Locate the cell with the specified text and output its [X, Y] center coordinate. 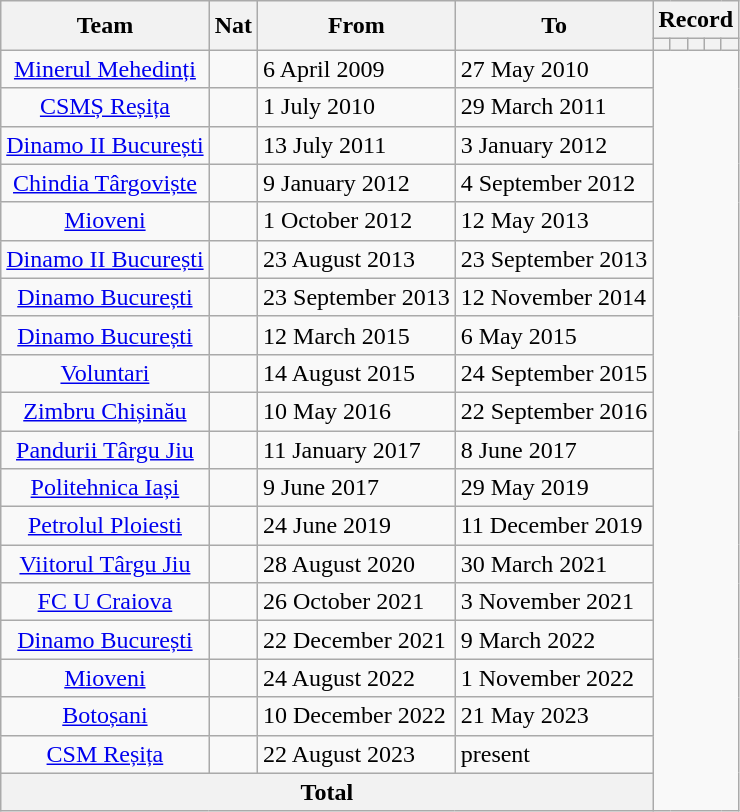
Record [696, 20]
Chindia Târgoviște [105, 183]
10 May 2016 [357, 411]
11 January 2017 [357, 449]
29 March 2011 [554, 107]
21 May 2023 [554, 716]
1 November 2022 [554, 678]
To [554, 26]
13 July 2011 [357, 145]
Botoșani [105, 716]
Team [105, 26]
9 March 2022 [554, 640]
Total [327, 792]
14 August 2015 [357, 373]
9 January 2012 [357, 183]
Nat [233, 26]
6 May 2015 [554, 335]
28 August 2020 [357, 564]
3 November 2021 [554, 602]
12 March 2015 [357, 335]
30 March 2021 [554, 564]
9 June 2017 [357, 488]
present [554, 754]
23 August 2013 [357, 259]
10 December 2022 [357, 716]
6 April 2009 [357, 69]
27 May 2010 [554, 69]
Zimbru Chișinău [105, 411]
Petrolul Ploiesti [105, 526]
CSM Reșița [105, 754]
Pandurii Târgu Jiu [105, 449]
24 September 2015 [554, 373]
22 December 2021 [357, 640]
Voluntari [105, 373]
26 October 2021 [357, 602]
1 October 2012 [357, 221]
29 May 2019 [554, 488]
24 August 2022 [357, 678]
4 September 2012 [554, 183]
12 May 2013 [554, 221]
8 June 2017 [554, 449]
11 December 2019 [554, 526]
24 June 2019 [357, 526]
22 September 2016 [554, 411]
FC U Craiova [105, 602]
Minerul Mehedinți [105, 69]
12 November 2014 [554, 297]
Viitorul Târgu Jiu [105, 564]
1 July 2010 [357, 107]
CSMȘ Reșița [105, 107]
22 August 2023 [357, 754]
3 January 2012 [554, 145]
Politehnica Iași [105, 488]
From [357, 26]
